Return (x, y) of the center of cell containing provided text 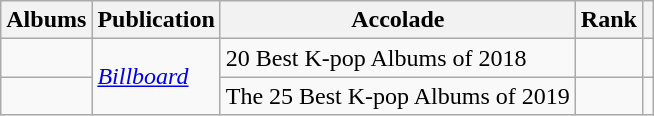
Accolade (398, 20)
20 Best K-pop Albums of 2018 (398, 58)
Rank (608, 20)
Billboard (156, 77)
The 25 Best K-pop Albums of 2019 (398, 96)
Publication (156, 20)
Albums (46, 20)
